Find where the given text appears and provide that cell's center as (X, Y) coordinate. 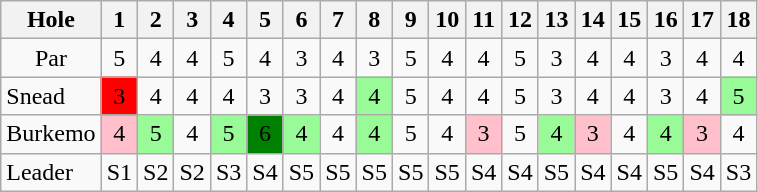
13 (556, 20)
Snead (51, 96)
Hole (51, 20)
11 (483, 20)
18 (738, 20)
7 (338, 20)
16 (665, 20)
15 (629, 20)
Leader (51, 172)
2 (156, 20)
12 (520, 20)
Par (51, 58)
S1 (119, 172)
9 (411, 20)
17 (702, 20)
1 (119, 20)
10 (447, 20)
14 (593, 20)
8 (374, 20)
Burkemo (51, 134)
